Capture the cell that displays the provided text and extract its [x, y] central coordinate. 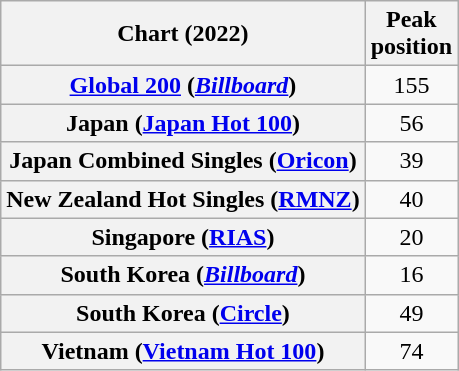
16 [411, 275]
Peakposition [411, 34]
New Zealand Hot Singles (RMNZ) [183, 199]
20 [411, 237]
56 [411, 123]
Chart (2022) [183, 34]
Japan Combined Singles (Oricon) [183, 161]
155 [411, 85]
74 [411, 351]
Singapore (RIAS) [183, 237]
40 [411, 199]
Vietnam (Vietnam Hot 100) [183, 351]
South Korea (Circle) [183, 313]
Global 200 (Billboard) [183, 85]
South Korea (Billboard) [183, 275]
39 [411, 161]
Japan (Japan Hot 100) [183, 123]
49 [411, 313]
